Determine the [X, Y] coordinate at the center of the cell enclosing the given text.  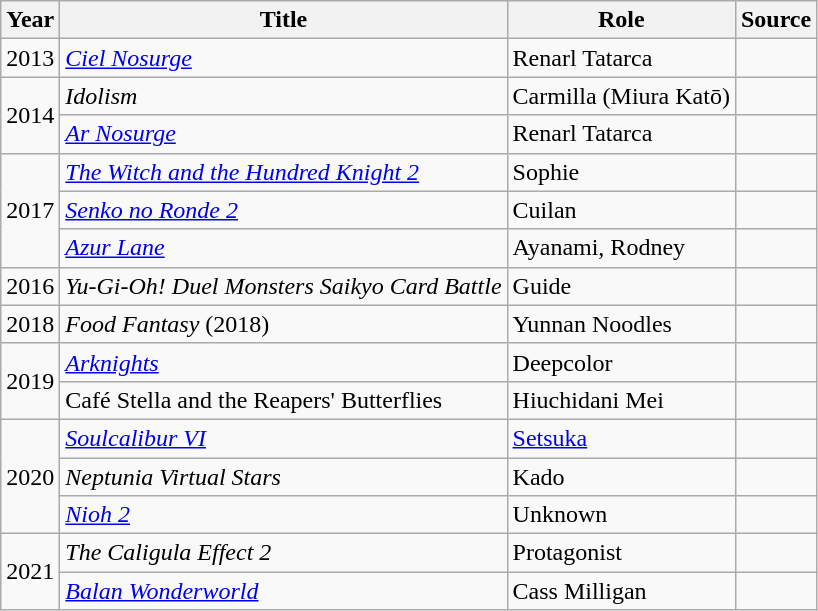
The Caligula Effect 2 [284, 553]
Balan Wonderworld [284, 591]
2014 [30, 115]
Cuilan [621, 210]
The Witch and the Hundred Knight 2 [284, 172]
Ayanami, Rodney [621, 248]
2021 [30, 572]
Yu-Gi-Oh! Duel Monsters Saikyo Card Battle [284, 286]
2013 [30, 58]
Protagonist [621, 553]
Neptunia Virtual Stars [284, 477]
Ciel Nosurge [284, 58]
Food Fantasy (2018) [284, 324]
Senko no Ronde 2 [284, 210]
Arknights [284, 362]
2019 [30, 381]
2017 [30, 210]
Ar Nosurge [284, 134]
Unknown [621, 515]
Setsuka [621, 438]
Year [30, 20]
Yunnan Noodles [621, 324]
Azur Lane [284, 248]
Title [284, 20]
Carmilla (Miura Katō) [621, 96]
2016 [30, 286]
Guide [621, 286]
Soulcalibur VI [284, 438]
Kado [621, 477]
Deepcolor [621, 362]
Source [776, 20]
2020 [30, 476]
Café Stella and the Reapers' Butterflies [284, 400]
Sophie [621, 172]
Cass Milligan [621, 591]
Role [621, 20]
2018 [30, 324]
Nioh 2 [284, 515]
Hiuchidani Mei [621, 400]
Idolism [284, 96]
